Return (X, Y) of the center of cell containing provided text 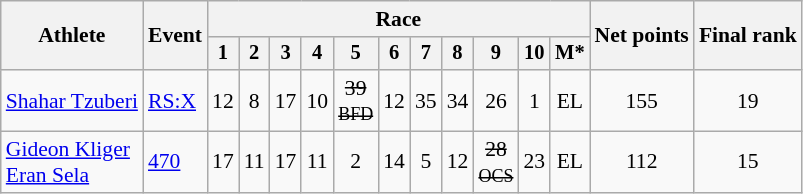
23 (535, 162)
Shahar Tzuberi (72, 100)
35 (426, 100)
28OCS (496, 162)
15 (748, 162)
M* (570, 54)
Net points (642, 36)
Gideon KligerEran Sela (72, 162)
Athlete (72, 36)
RS:X (175, 100)
Event (175, 36)
Race (398, 19)
9 (496, 54)
26 (496, 100)
112 (642, 162)
19 (748, 100)
7 (426, 54)
4 (317, 54)
34 (458, 100)
470 (175, 162)
14 (394, 162)
3 (286, 54)
6 (394, 54)
Final rank (748, 36)
155 (642, 100)
39BFD (356, 100)
